From the cell containing the given text, extract its center point as (X, Y) coordinate. 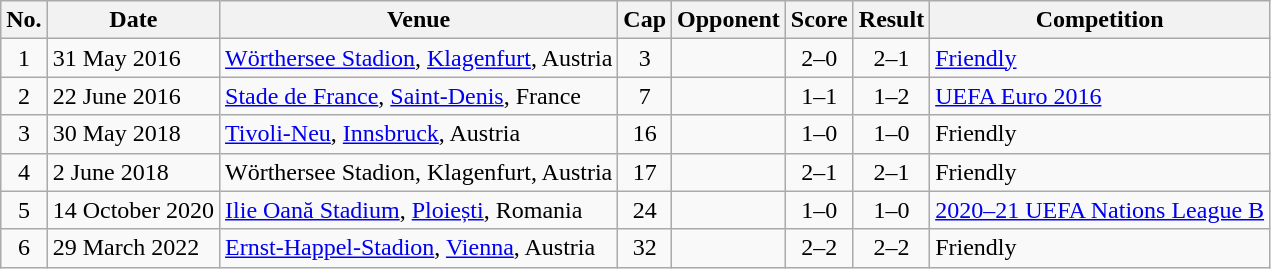
4 (24, 172)
1–2 (891, 96)
2 June 2018 (133, 172)
17 (645, 172)
Cap (645, 20)
29 March 2022 (133, 248)
Stade de France, Saint-Denis, France (419, 96)
6 (24, 248)
Ilie Oană Stadium, Ploiești, Romania (419, 210)
Ernst-Happel-Stadion, Vienna, Austria (419, 248)
Competition (1100, 20)
14 October 2020 (133, 210)
Result (891, 20)
32 (645, 248)
7 (645, 96)
1–1 (819, 96)
2 (24, 96)
31 May 2016 (133, 58)
No. (24, 20)
2020–21 UEFA Nations League B (1100, 210)
Venue (419, 20)
22 June 2016 (133, 96)
1 (24, 58)
24 (645, 210)
2–0 (819, 58)
5 (24, 210)
Tivoli-Neu, Innsbruck, Austria (419, 134)
Opponent (729, 20)
Date (133, 20)
UEFA Euro 2016 (1100, 96)
Score (819, 20)
16 (645, 134)
30 May 2018 (133, 134)
